Output the [X, Y] coordinate of the center of the cell containing the given text.  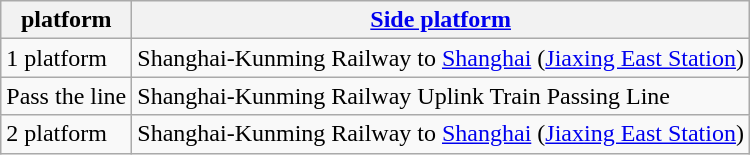
Pass the line [66, 96]
Shanghai-Kunming Railway Uplink Train Passing Line [441, 96]
Side platform [441, 20]
platform [66, 20]
1 platform [66, 58]
2 platform [66, 134]
